Identify which cell holds the provided text, then report its (X, Y) central coordinate. 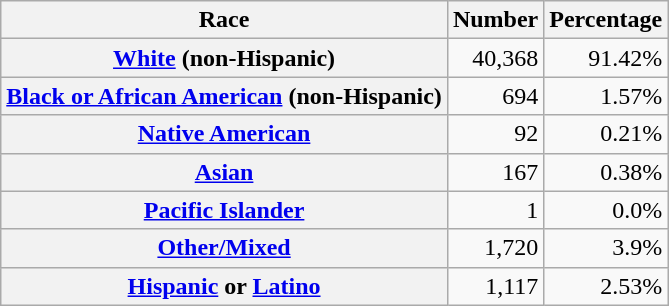
1 (495, 210)
1,720 (495, 248)
91.42% (606, 58)
40,368 (495, 58)
Number (495, 20)
Other/Mixed (224, 248)
1.57% (606, 96)
3.9% (606, 248)
Pacific Islander (224, 210)
Race (224, 20)
Percentage (606, 20)
1,117 (495, 286)
167 (495, 172)
Hispanic or Latino (224, 286)
92 (495, 134)
Black or African American (non-Hispanic) (224, 96)
0.38% (606, 172)
0.0% (606, 210)
Asian (224, 172)
Native American (224, 134)
White (non-Hispanic) (224, 58)
0.21% (606, 134)
2.53% (606, 286)
694 (495, 96)
